Provide the (X, Y) coordinate of the cell's center where the given text is located.  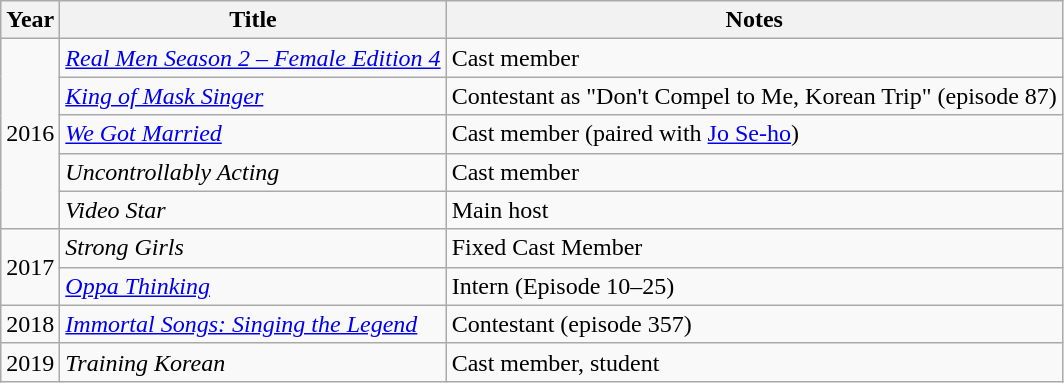
Main host (754, 210)
Title (253, 20)
Cast member (paired with Jo Se-ho) (754, 134)
2019 (30, 362)
Contestant as "Don't Compel to Me, Korean Trip" (episode 87) (754, 96)
Strong Girls (253, 248)
Cast member, student (754, 362)
Fixed Cast Member (754, 248)
Uncontrollably Acting (253, 172)
Notes (754, 20)
Intern (Episode 10–25) (754, 286)
Real Men Season 2 – Female Edition 4 (253, 58)
Video Star (253, 210)
2016 (30, 134)
We Got Married (253, 134)
Year (30, 20)
Contestant (episode 357) (754, 324)
2018 (30, 324)
King of Mask Singer (253, 96)
Oppa Thinking (253, 286)
Immortal Songs: Singing the Legend (253, 324)
2017 (30, 267)
Training Korean (253, 362)
